Output the [x, y] coordinate of the center of the cell containing the given text.  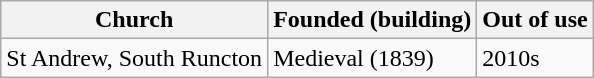
2010s [535, 58]
Out of use [535, 20]
Church [134, 20]
Medieval (1839) [372, 58]
Founded (building) [372, 20]
St Andrew, South Runcton [134, 58]
